For the text-containing cell, return its midpoint in [x, y] coordinate format. 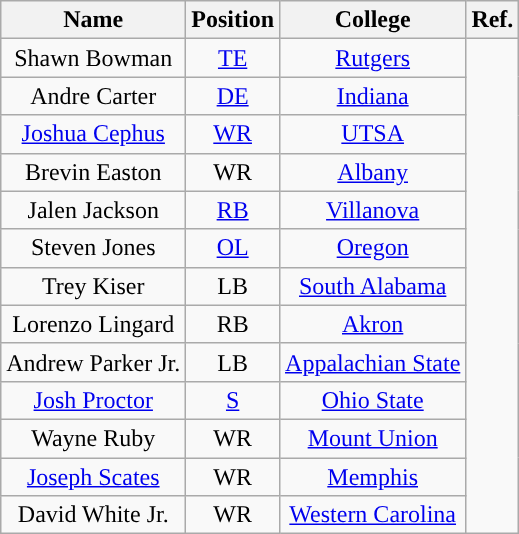
Lorenzo Lingard [94, 324]
OL [233, 248]
Position [233, 20]
South Alabama [373, 286]
David White Jr. [94, 515]
Appalachian State [373, 362]
Villanova [373, 210]
Trey Kiser [94, 286]
Brevin Easton [94, 172]
Shawn Bowman [94, 58]
S [233, 400]
TE [233, 58]
DE [233, 96]
Name [94, 20]
Oregon [373, 248]
Wayne Ruby [94, 438]
Albany [373, 172]
UTSA [373, 134]
Mount Union [373, 438]
Memphis [373, 477]
Ref. [492, 20]
Andrew Parker Jr. [94, 362]
College [373, 20]
Steven Jones [94, 248]
Jalen Jackson [94, 210]
Josh Proctor [94, 400]
Joseph Scates [94, 477]
Ohio State [373, 400]
Indiana [373, 96]
Western Carolina [373, 515]
Rutgers [373, 58]
Akron [373, 324]
Joshua Cephus [94, 134]
Andre Carter [94, 96]
